Provide the [x, y] coordinate of the cell's center where the given text is located.  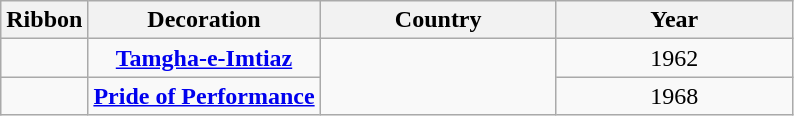
Pride of Performance [204, 96]
1962 [674, 58]
Year [674, 20]
Country [438, 20]
Tamgha-e-Imtiaz [204, 58]
Decoration [204, 20]
1968 [674, 96]
Ribbon [44, 20]
